Identify which cell holds the provided text, then report its [X, Y] central coordinate. 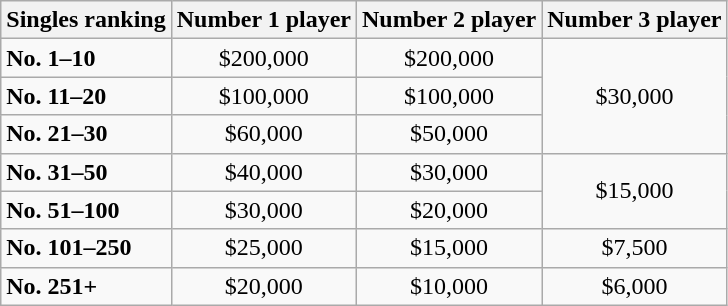
Number 3 player [634, 20]
$40,000 [264, 172]
$10,000 [448, 286]
Number 1 player [264, 20]
$50,000 [448, 134]
$7,500 [634, 248]
Singles ranking [86, 20]
No. 21–30 [86, 134]
No. 1–10 [86, 58]
No. 251+ [86, 286]
No. 11–20 [86, 96]
No. 101–250 [86, 248]
Number 2 player [448, 20]
$6,000 [634, 286]
$25,000 [264, 248]
No. 51–100 [86, 210]
$60,000 [264, 134]
No. 31–50 [86, 172]
